Scan for the cell matching the given text and deliver its (X, Y) coordinate at center. 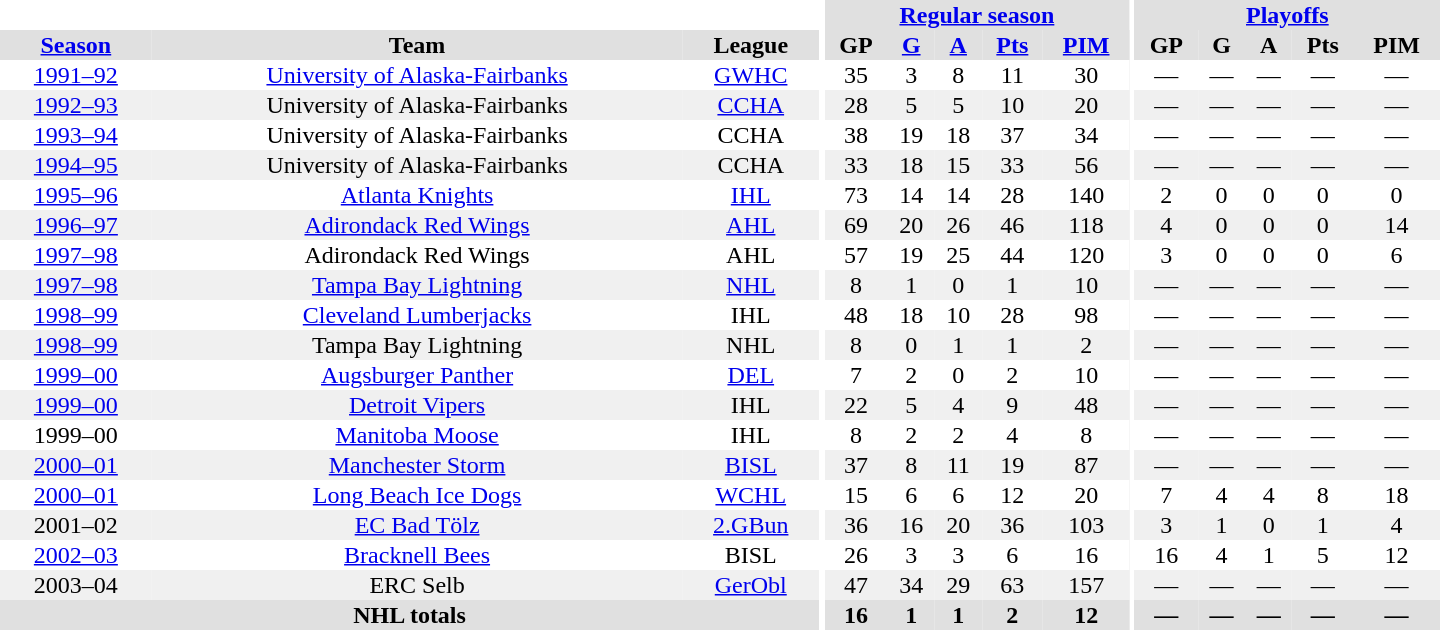
GerObl (750, 585)
63 (1012, 585)
Augsburger Panther (418, 375)
Regular season (976, 15)
1991–92 (76, 75)
87 (1086, 465)
ERC Selb (418, 585)
157 (1086, 585)
73 (856, 195)
57 (856, 255)
Playoffs (1288, 15)
2002–03 (76, 555)
120 (1086, 255)
Atlanta Knights (418, 195)
98 (1086, 315)
1995–96 (76, 195)
2001–02 (76, 525)
38 (856, 135)
Season (76, 45)
League (750, 45)
GWHC (750, 75)
Manchester Storm (418, 465)
118 (1086, 225)
EC Bad Tölz (418, 525)
47 (856, 585)
Bracknell Bees (418, 555)
22 (856, 405)
1993–94 (76, 135)
Detroit Vipers (418, 405)
1994–95 (76, 165)
35 (856, 75)
NHL totals (410, 615)
103 (1086, 525)
29 (958, 585)
2.GBun (750, 525)
Cleveland Lumberjacks (418, 315)
140 (1086, 195)
1996–97 (76, 225)
30 (1086, 75)
1992–93 (76, 105)
WCHL (750, 495)
Team (418, 45)
9 (1012, 405)
Long Beach Ice Dogs (418, 495)
46 (1012, 225)
25 (958, 255)
DEL (750, 375)
44 (1012, 255)
56 (1086, 165)
Manitoba Moose (418, 435)
2003–04 (76, 585)
69 (856, 225)
